Locate the cell with the specified text and output its (X, Y) center coordinate. 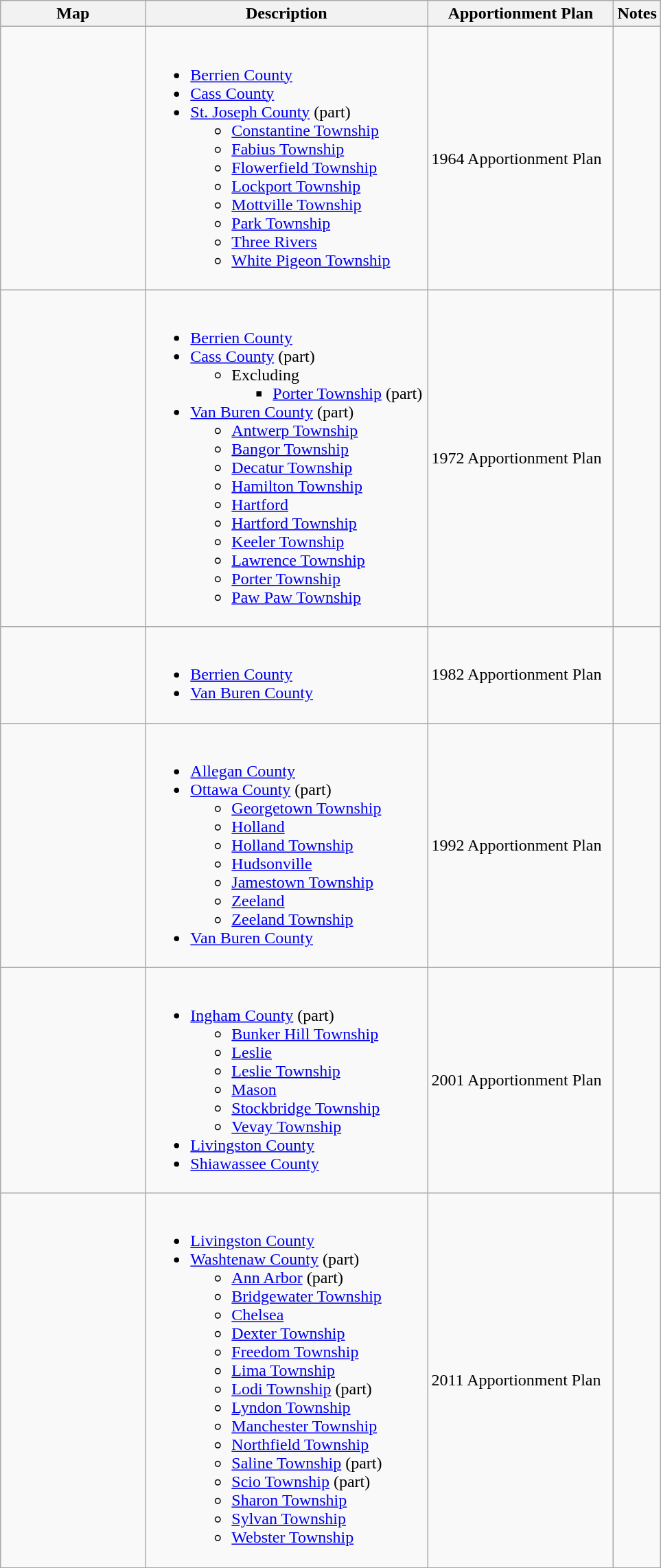
Ingham County (part)Bunker Hill TownshipLeslieLeslie TownshipMasonStockbridge TownshipVevay TownshipLivingston CountyShiawassee County (287, 1081)
1992 Apportionment Plan (520, 845)
2001 Apportionment Plan (520, 1081)
Map (73, 14)
1972 Apportionment Plan (520, 459)
2011 Apportionment Plan (520, 1380)
Description (287, 14)
Allegan CountyOttawa County (part)Georgetown TownshipHollandHolland TownshipHudsonvilleJamestown TownshipZeelandZeeland TownshipVan Buren County (287, 845)
1982 Apportionment Plan (520, 675)
Apportionment Plan (520, 14)
Notes (637, 14)
Berrien CountyVan Buren County (287, 675)
1964 Apportionment Plan (520, 158)
